Determine the (X, Y) coordinate at the center of the cell enclosing the given text.  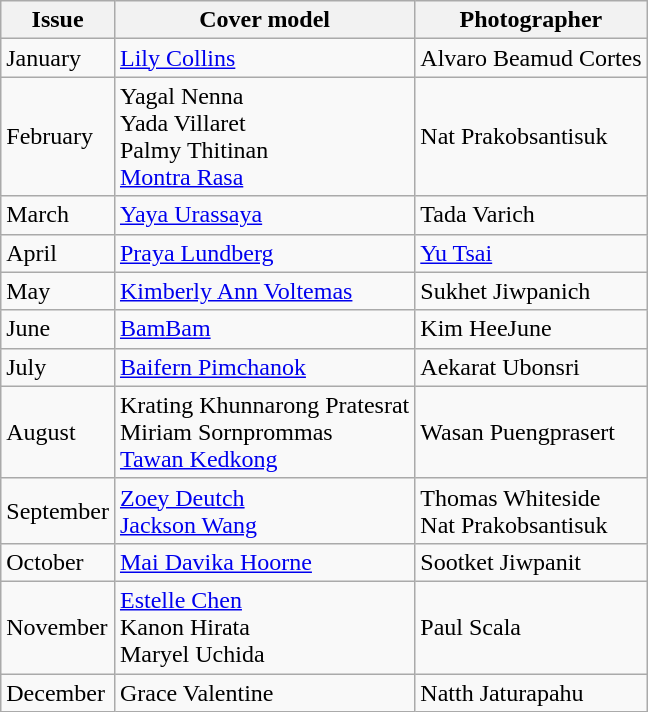
April (58, 253)
Nat Prakobsantisuk (531, 136)
Grace Valentine (264, 693)
February (58, 136)
May (58, 291)
Natth Jaturapahu (531, 693)
Cover model (264, 20)
Thomas Whiteside Nat Prakobsantisuk (531, 510)
Tada Varich (531, 215)
September (58, 510)
Praya Lundberg (264, 253)
January (58, 58)
Kim HeeJune (531, 329)
Yu Tsai (531, 253)
July (58, 367)
October (58, 562)
Zoey Deutch Jackson Wang (264, 510)
August (58, 432)
Alvaro Beamud Cortes (531, 58)
March (58, 215)
Photographer (531, 20)
Sukhet Jiwpanich (531, 291)
June (58, 329)
Aekarat Ubonsri (531, 367)
Sootket Jiwpanit (531, 562)
Estelle Chen Kanon Hirata Maryel Uchida (264, 627)
Mai Davika Hoorne (264, 562)
Wasan Puengprasert (531, 432)
Krating Khunnarong Pratesrat Miriam Sornprommas Tawan Kedkong (264, 432)
Kimberly Ann Voltemas (264, 291)
December (58, 693)
Yagal Nenna Yada Villaret Palmy Thitinan Montra Rasa (264, 136)
Yaya Urassaya (264, 215)
Baifern Pimchanok (264, 367)
BamBam (264, 329)
Lily Collins (264, 58)
Paul Scala (531, 627)
November (58, 627)
Issue (58, 20)
